Find where the given text appears and provide that cell's center as (X, Y) coordinate. 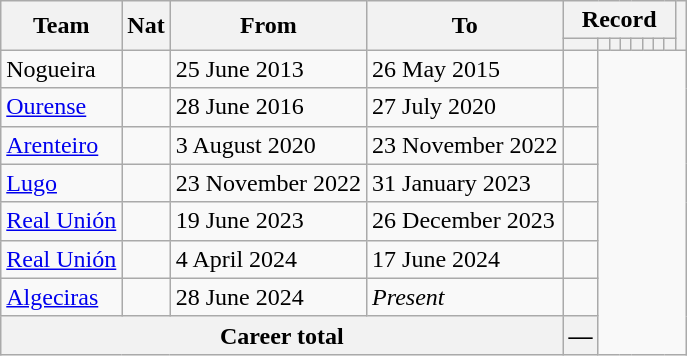
4 April 2024 (268, 259)
Ourense (62, 107)
27 July 2020 (465, 107)
Arenteiro (62, 145)
Nogueira (62, 69)
28 June 2024 (268, 297)
25 June 2013 (268, 69)
Record (619, 20)
17 June 2024 (465, 259)
Nat (146, 26)
26 May 2015 (465, 69)
28 June 2016 (268, 107)
26 December 2023 (465, 221)
31 January 2023 (465, 183)
3 August 2020 (268, 145)
Algeciras (62, 297)
Career total (282, 335)
Team (62, 26)
Lugo (62, 183)
19 June 2023 (268, 221)
— (580, 335)
From (268, 26)
To (465, 26)
Present (465, 297)
